Detect which cell encompasses the target text, then output its (x, y) center coordinate. 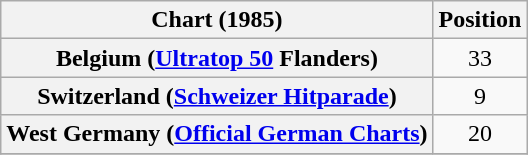
Position (480, 20)
Chart (1985) (217, 20)
Switzerland (Schweizer Hitparade) (217, 96)
9 (480, 96)
West Germany (Official German Charts) (217, 134)
20 (480, 134)
Belgium (Ultratop 50 Flanders) (217, 58)
33 (480, 58)
